Identify which cell holds the provided text, then report its (X, Y) central coordinate. 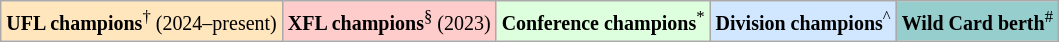
Wild Card berth# (977, 21)
Conference champions* (603, 21)
UFL champions† (2024–present) (142, 21)
XFL champions§ (2023) (389, 21)
Division champions^ (803, 21)
